Identify which cell holds the provided text, then report its [X, Y] central coordinate. 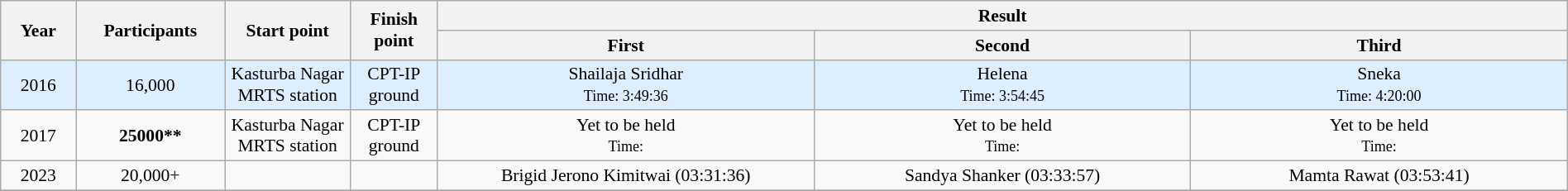
Mamta Rawat (03:53:41) [1379, 176]
2023 [38, 176]
Result [1002, 16]
Third [1379, 45]
First [625, 45]
Finish point [394, 30]
HelenaTime: 3:54:45 [1002, 84]
Second [1002, 45]
Shailaja SridharTime: 3:49:36 [625, 84]
20,000+ [151, 176]
Start point [288, 30]
2016 [38, 84]
25000** [151, 136]
16,000 [151, 84]
Year [38, 30]
Participants [151, 30]
Sandya Shanker (03:33:57) [1002, 176]
Brigid Jerono Kimitwai (03:31:36) [625, 176]
2017 [38, 136]
SnekaTime: 4:20:00 [1379, 84]
